Scan for the cell matching the given text and deliver its (X, Y) coordinate at center. 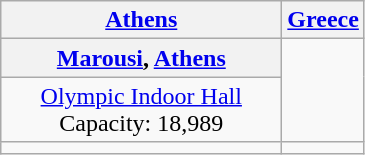
Marousi, Athens (142, 58)
Greece (324, 20)
Olympic Indoor HallCapacity: 18,989 (142, 110)
Athens (142, 20)
